Capture the cell that displays the provided text and extract its [X, Y] central coordinate. 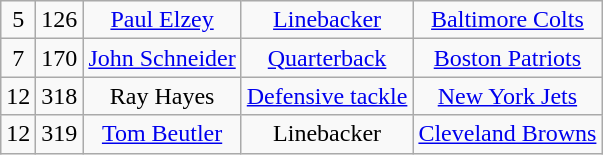
Boston Patriots [508, 58]
Ray Hayes [162, 96]
John Schneider [162, 58]
5 [18, 20]
318 [60, 96]
Defensive tackle [327, 96]
Baltimore Colts [508, 20]
Tom Beutler [162, 134]
Paul Elzey [162, 20]
Cleveland Browns [508, 134]
170 [60, 58]
319 [60, 134]
126 [60, 20]
New York Jets [508, 96]
7 [18, 58]
Quarterback [327, 58]
